Extract the [x, y] coordinate from the center of the cell holding the provided text.  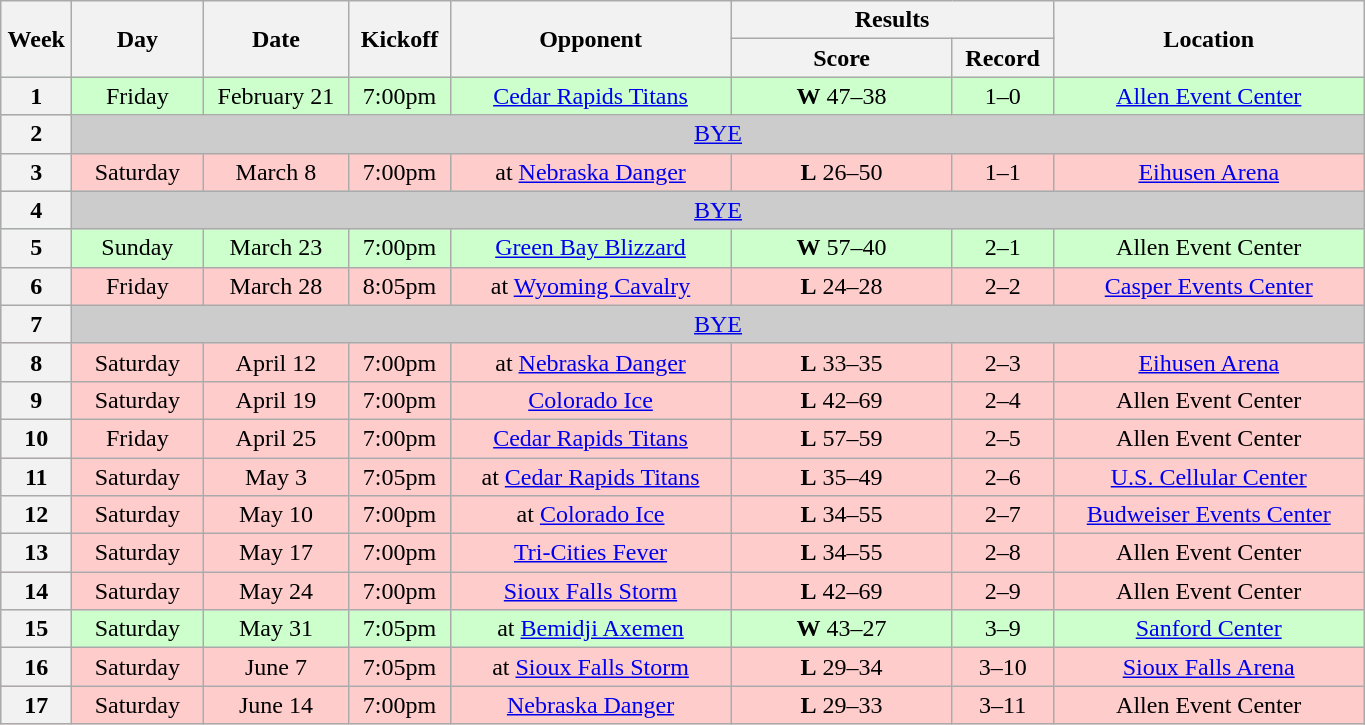
at Cedar Rapids Titans [590, 477]
at Wyoming Cavalry [590, 286]
3–9 [1002, 629]
W 43–27 [842, 629]
Date [276, 39]
Tri-Cities Fever [590, 553]
Budweiser Events Center [1208, 515]
1–0 [1002, 96]
May 24 [276, 591]
11 [36, 477]
June 7 [276, 667]
2–7 [1002, 515]
8 [36, 362]
W 57–40 [842, 248]
1 [36, 96]
2 [36, 134]
Sioux Falls Storm [590, 591]
L 33–35 [842, 362]
Record [1002, 58]
March 8 [276, 172]
L 29–33 [842, 705]
10 [36, 438]
15 [36, 629]
2–3 [1002, 362]
13 [36, 553]
Green Bay Blizzard [590, 248]
May 10 [276, 515]
W 47–38 [842, 96]
Opponent [590, 39]
7 [36, 324]
L 57–59 [842, 438]
L 29–34 [842, 667]
L 35–49 [842, 477]
May 31 [276, 629]
L 24–28 [842, 286]
4 [36, 210]
3–11 [1002, 705]
Week [36, 39]
2–6 [1002, 477]
2–8 [1002, 553]
Sanford Center [1208, 629]
2–1 [1002, 248]
6 [36, 286]
9 [36, 400]
12 [36, 515]
Day [138, 39]
Score [842, 58]
Nebraska Danger [590, 705]
Sunday [138, 248]
Sioux Falls Arena [1208, 667]
14 [36, 591]
2–4 [1002, 400]
June 14 [276, 705]
at Colorado Ice [590, 515]
March 28 [276, 286]
Location [1208, 39]
2–2 [1002, 286]
February 21 [276, 96]
April 25 [276, 438]
L 26–50 [842, 172]
5 [36, 248]
2–5 [1002, 438]
16 [36, 667]
8:05pm [400, 286]
May 17 [276, 553]
April 19 [276, 400]
U.S. Cellular Center [1208, 477]
April 12 [276, 362]
Results [892, 20]
3–10 [1002, 667]
at Sioux Falls Storm [590, 667]
March 23 [276, 248]
17 [36, 705]
at Bemidji Axemen [590, 629]
3 [36, 172]
Kickoff [400, 39]
Casper Events Center [1208, 286]
Colorado Ice [590, 400]
1–1 [1002, 172]
2–9 [1002, 591]
May 3 [276, 477]
